Locate the cell with the specified text and output its [x, y] center coordinate. 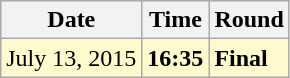
Time [176, 20]
July 13, 2015 [72, 58]
Round [249, 20]
16:35 [176, 58]
Date [72, 20]
Final [249, 58]
